Capture the cell that displays the provided text and extract its [X, Y] central coordinate. 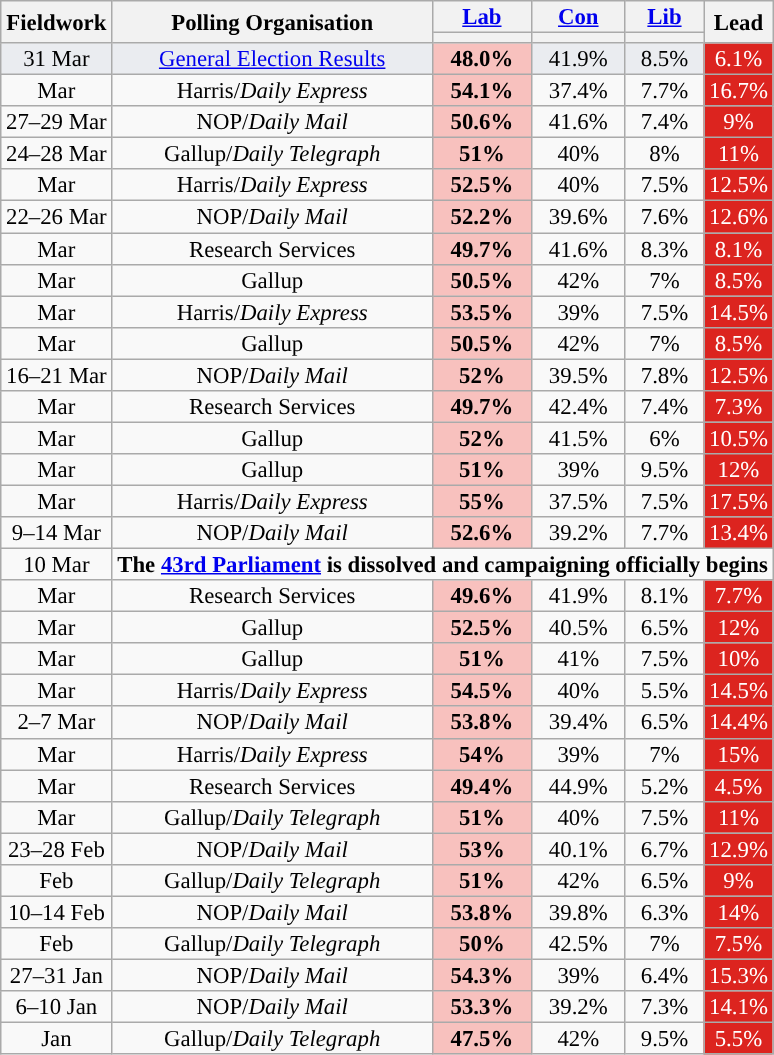
12.9% [738, 849]
44.9% [578, 786]
40.1% [578, 849]
39.4% [578, 723]
53.5% [482, 312]
6.1% [738, 59]
Polling Organisation [272, 22]
Fieldwork [56, 22]
12.6% [738, 217]
27–31 Jan [56, 975]
Lib [664, 17]
14% [738, 912]
Jan [56, 1039]
52.2% [482, 217]
48.0% [482, 59]
50.6% [482, 122]
39.8% [578, 912]
6.4% [664, 975]
9–14 Mar [56, 533]
14.1% [738, 1007]
54.3% [482, 975]
6.7% [664, 849]
10 Mar [56, 565]
54.1% [482, 91]
13.4% [738, 533]
27–29 Mar [56, 122]
54% [482, 754]
2–7 Mar [56, 723]
42.5% [578, 944]
16.7% [738, 91]
49.4% [482, 786]
23–28 Feb [56, 849]
40.5% [578, 628]
8% [664, 154]
52.6% [482, 533]
37.5% [578, 501]
10–14 Feb [56, 912]
16–21 Mar [56, 375]
The 43rd Parliament is dissolved and campaigning officially begins [442, 565]
General Election Results [272, 59]
4.5% [738, 786]
55% [482, 501]
39.5% [578, 375]
22–26 Mar [56, 217]
Lab [482, 17]
Con [578, 17]
6% [664, 438]
7.6% [664, 217]
53.3% [482, 1007]
37.4% [578, 91]
15.3% [738, 975]
7.8% [664, 375]
42.4% [578, 407]
6–10 Jan [56, 1007]
49.6% [482, 596]
8.3% [664, 249]
5.2% [664, 786]
6.3% [664, 912]
17.5% [738, 501]
50% [482, 944]
10% [738, 659]
10.5% [738, 438]
47.5% [482, 1039]
41% [578, 659]
31 Mar [56, 59]
54.5% [482, 691]
53% [482, 849]
41.5% [578, 438]
14.4% [738, 723]
39.6% [578, 217]
24–28 Mar [56, 154]
Lead [738, 22]
15% [738, 754]
